Return the (x, y) coordinate for the center point of the cell that contains the specified text.  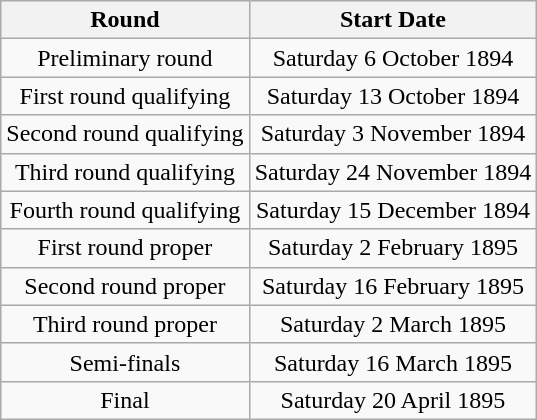
First round proper (125, 248)
Second round qualifying (125, 134)
Saturday 2 March 1895 (393, 324)
Saturday 16 March 1895 (393, 362)
Second round proper (125, 286)
Fourth round qualifying (125, 210)
Semi-finals (125, 362)
Third round proper (125, 324)
Third round qualifying (125, 172)
Saturday 16 February 1895 (393, 286)
Saturday 6 October 1894 (393, 58)
Saturday 3 November 1894 (393, 134)
Preliminary round (125, 58)
Saturday 24 November 1894 (393, 172)
Final (125, 400)
Start Date (393, 20)
Saturday 13 October 1894 (393, 96)
Round (125, 20)
Saturday 2 February 1895 (393, 248)
Saturday 15 December 1894 (393, 210)
First round qualifying (125, 96)
Saturday 20 April 1895 (393, 400)
